Provide the (x, y) coordinate of the cell's center where the given text is located.  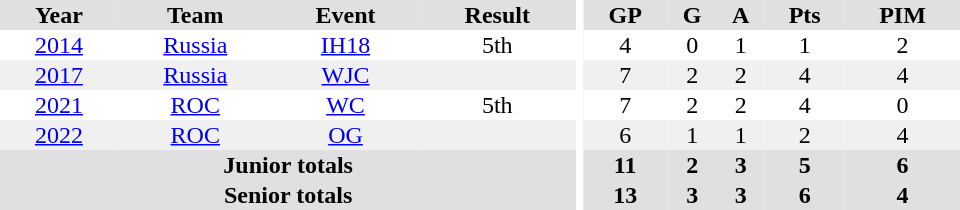
G (692, 15)
WJC (346, 75)
2017 (59, 75)
OG (346, 135)
Pts (804, 15)
GP (625, 15)
Senior totals (288, 195)
Team (196, 15)
PIM (902, 15)
Junior totals (288, 165)
11 (625, 165)
WC (346, 105)
IH18 (346, 45)
5 (804, 165)
2021 (59, 105)
A (740, 15)
13 (625, 195)
Result (497, 15)
Event (346, 15)
2014 (59, 45)
2022 (59, 135)
Year (59, 15)
